Locate the cell with the specified text and output its (X, Y) center coordinate. 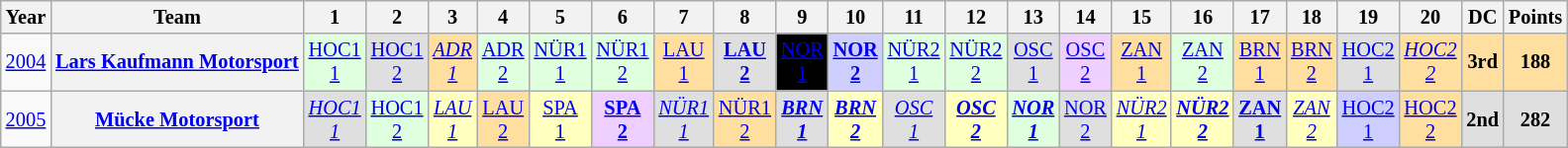
11 (915, 17)
Points (1535, 17)
10 (855, 17)
9 (802, 17)
Mücke Motorsport (176, 119)
17 (1259, 17)
13 (1033, 17)
Year (26, 17)
6 (622, 17)
8 (744, 17)
Lars Kaufmann Motorsport (176, 62)
DC (1483, 17)
18 (1312, 17)
15 (1142, 17)
282 (1535, 119)
2 (398, 17)
19 (1368, 17)
Team (176, 17)
ADR1 (451, 62)
2nd (1483, 119)
SPA1 (560, 119)
20 (1431, 17)
2004 (26, 62)
3rd (1483, 62)
2005 (26, 119)
7 (683, 17)
188 (1535, 62)
ADR2 (503, 62)
4 (503, 17)
SPA2 (622, 119)
14 (1085, 17)
12 (976, 17)
16 (1202, 17)
3 (451, 17)
5 (560, 17)
1 (335, 17)
